Output the [x, y] coordinate of the center of the cell containing the given text.  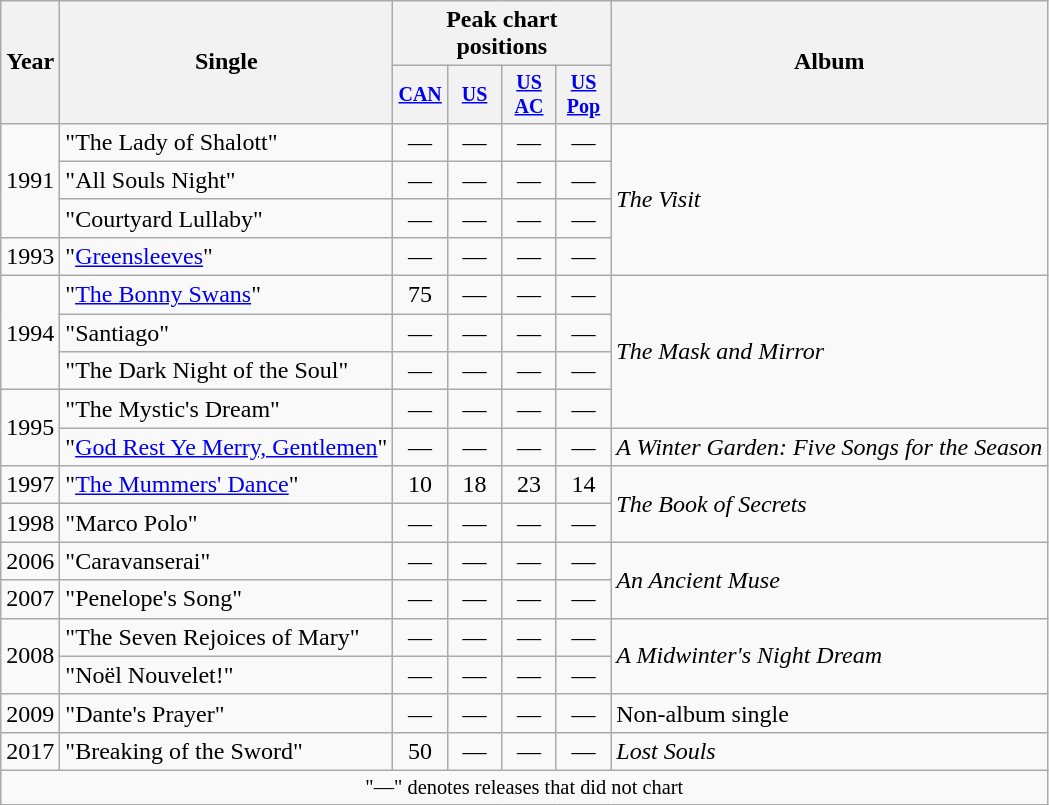
"—" denotes releases that did not chart [524, 787]
1993 [30, 256]
"Breaking of the Sword" [226, 751]
2007 [30, 599]
2006 [30, 561]
"The Bonny Swans" [226, 295]
18 [474, 485]
"Courtyard Lullaby" [226, 218]
"Noël Nouvelet!" [226, 675]
2009 [30, 713]
Year [30, 62]
14 [583, 485]
US AC [529, 94]
10 [420, 485]
"Caravanserai" [226, 561]
The Book of Secrets [830, 504]
The Visit [830, 199]
1994 [30, 333]
"Marco Polo" [226, 523]
1998 [30, 523]
Peak chart positions [502, 34]
"The Seven Rejoices of Mary" [226, 637]
2017 [30, 751]
2008 [30, 656]
"God Rest Ye Merry, Gentlemen" [226, 447]
A Winter Garden: Five Songs for the Season [830, 447]
"Penelope's Song" [226, 599]
A Midwinter's Night Dream [830, 656]
1991 [30, 180]
"Greensleeves" [226, 256]
"The Lady of Shalott" [226, 142]
CAN [420, 94]
"Dante's Prayer" [226, 713]
US Pop [583, 94]
Album [830, 62]
Lost Souls [830, 751]
23 [529, 485]
Single [226, 62]
"The Dark Night of the Soul" [226, 371]
1997 [30, 485]
An Ancient Muse [830, 580]
75 [420, 295]
US [474, 94]
"Santiago" [226, 333]
"The Mummers' Dance" [226, 485]
"All Souls Night" [226, 180]
The Mask and Mirror [830, 352]
"The Mystic's Dream" [226, 409]
1995 [30, 428]
Non-album single [830, 713]
50 [420, 751]
